Return (x, y) of the center of cell containing provided text 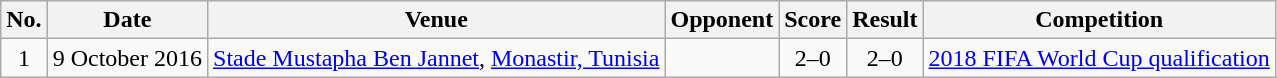
Venue (436, 20)
1 (24, 58)
Stade Mustapha Ben Jannet, Monastir, Tunisia (436, 58)
No. (24, 20)
Competition (1099, 20)
9 October 2016 (127, 58)
Result (885, 20)
Score (813, 20)
Opponent (722, 20)
2018 FIFA World Cup qualification (1099, 58)
Date (127, 20)
